For the text-containing cell, return its midpoint in (X, Y) coordinate format. 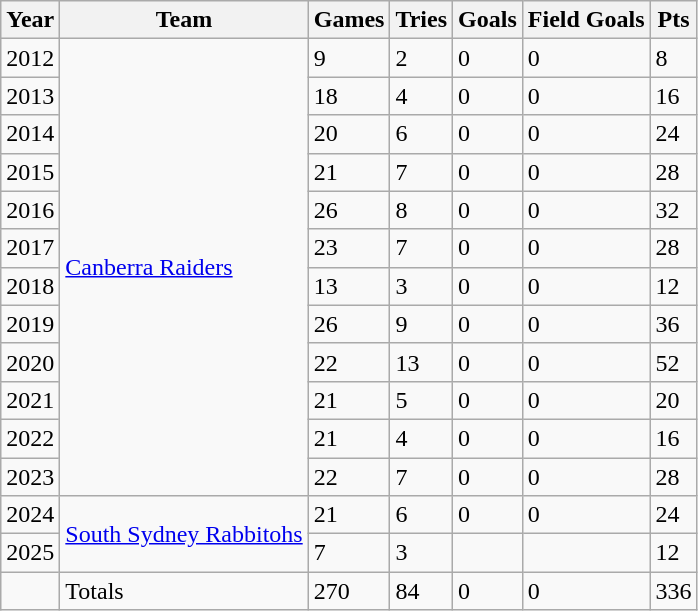
270 (349, 591)
2019 (30, 324)
Year (30, 20)
2014 (30, 134)
South Sydney Rabbitohs (184, 534)
Canberra Raiders (184, 268)
2016 (30, 210)
23 (349, 248)
Field Goals (586, 20)
2018 (30, 286)
2012 (30, 58)
2022 (30, 438)
2 (422, 58)
2020 (30, 362)
Totals (184, 591)
32 (674, 210)
36 (674, 324)
2023 (30, 477)
Goals (488, 20)
2013 (30, 96)
2015 (30, 172)
Team (184, 20)
Tries (422, 20)
2017 (30, 248)
Games (349, 20)
336 (674, 591)
18 (349, 96)
2024 (30, 515)
Pts (674, 20)
2021 (30, 400)
52 (674, 362)
2025 (30, 553)
5 (422, 400)
84 (422, 591)
